Return the (x, y) coordinate for the center point of the cell that contains the specified text.  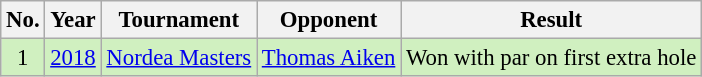
2018 (73, 58)
Year (73, 20)
Nordea Masters (178, 58)
Won with par on first extra hole (552, 58)
1 (23, 58)
Opponent (328, 20)
Result (552, 20)
Tournament (178, 20)
Thomas Aiken (328, 58)
No. (23, 20)
